Search for the cell housing the specified text and yield its (x, y) center coordinate. 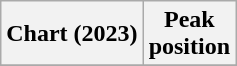
Chart (2023) (72, 34)
Peakposition (189, 34)
